Identify which cell holds the provided text, then report its [X, Y] central coordinate. 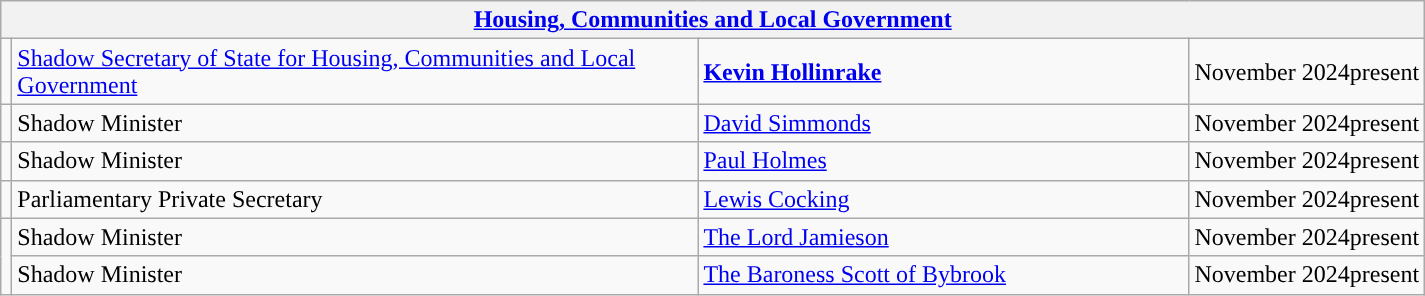
Shadow Secretary of State for Housing, Communities and Local Government [355, 72]
Paul Holmes [944, 161]
Kevin Hollinrake [944, 72]
Parliamentary Private Secretary [355, 199]
The Baroness Scott of Bybrook [944, 275]
Housing, Communities and Local Government [713, 20]
The Lord Jamieson [944, 237]
David Simmonds [944, 123]
Lewis Cocking [944, 199]
